Extract the (x, y) coordinate from the center of the cell holding the provided text.  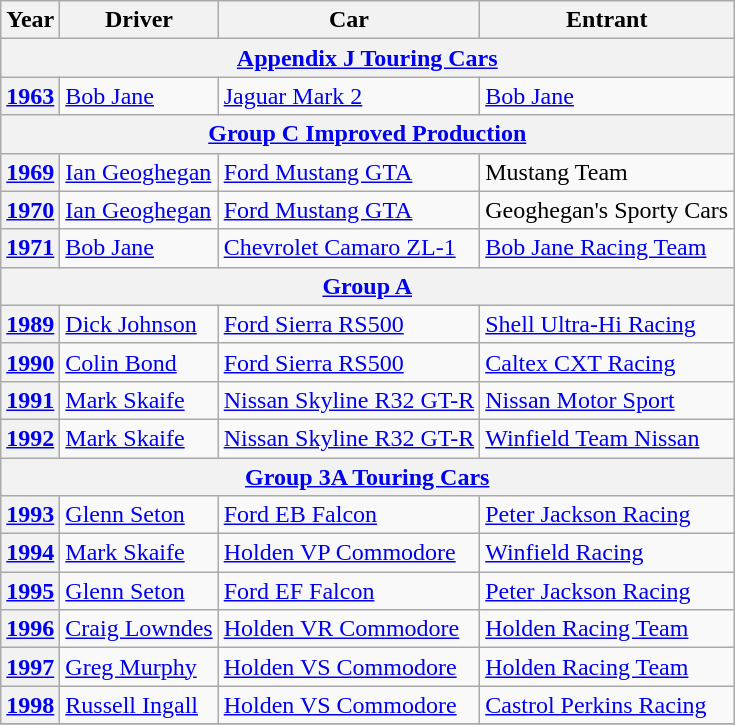
Ford EB Falcon (349, 515)
Dick Johnson (139, 324)
Geoghegan's Sporty Cars (607, 210)
Shell Ultra-Hi Racing (607, 324)
Chevrolet Camaro ZL-1 (349, 248)
1993 (30, 515)
1990 (30, 362)
1997 (30, 667)
Appendix J Touring Cars (368, 58)
1998 (30, 705)
Holden VR Commodore (349, 629)
Entrant (607, 20)
Ford EF Falcon (349, 591)
Holden VP Commodore (349, 553)
Group 3A Touring Cars (368, 477)
1995 (30, 591)
Greg Murphy (139, 667)
1992 (30, 438)
1970 (30, 210)
Colin Bond (139, 362)
1989 (30, 324)
Group C Improved Production (368, 134)
1969 (30, 172)
Group A (368, 286)
Jaguar Mark 2 (349, 96)
Winfield Racing (607, 553)
Year (30, 20)
1996 (30, 629)
Caltex CXT Racing (607, 362)
Driver (139, 20)
1963 (30, 96)
1991 (30, 400)
Bob Jane Racing Team (607, 248)
Russell Ingall (139, 705)
Castrol Perkins Racing (607, 705)
1994 (30, 553)
Winfield Team Nissan (607, 438)
1971 (30, 248)
Mustang Team (607, 172)
Craig Lowndes (139, 629)
Car (349, 20)
Nissan Motor Sport (607, 400)
